Return [x, y] of the center of cell containing provided text 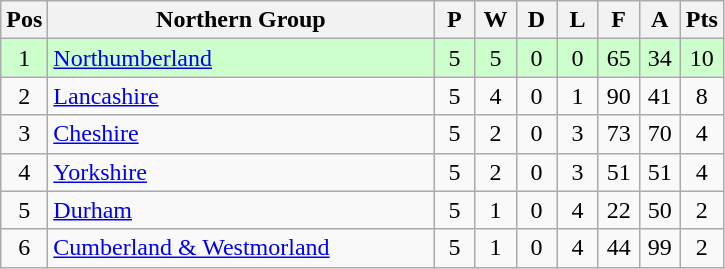
34 [660, 58]
Durham [241, 210]
L [578, 20]
99 [660, 248]
A [660, 20]
Northern Group [241, 20]
44 [618, 248]
8 [702, 96]
70 [660, 134]
W [496, 20]
41 [660, 96]
Yorkshire [241, 172]
Northumberland [241, 58]
50 [660, 210]
73 [618, 134]
Lancashire [241, 96]
10 [702, 58]
F [618, 20]
Pos [24, 20]
90 [618, 96]
6 [24, 248]
Pts [702, 20]
22 [618, 210]
Cumberland & Westmorland [241, 248]
Cheshire [241, 134]
D [536, 20]
P [454, 20]
65 [618, 58]
